Return [X, Y] of the center of cell containing provided text 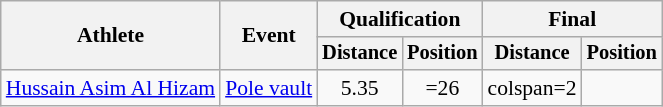
Final [572, 19]
colspan=2 [532, 88]
Pole vault [268, 88]
Athlete [110, 36]
5.35 [360, 88]
Event [268, 36]
Qualification [400, 19]
=26 [442, 88]
Hussain Asim Al Hizam [110, 88]
